Find where the given text appears and provide that cell's center as (x, y) coordinate. 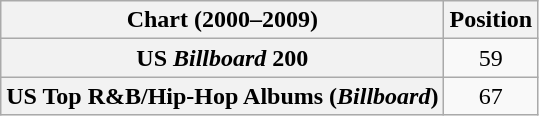
Position (491, 20)
Chart (2000–2009) (222, 20)
US Billboard 200 (222, 58)
59 (491, 58)
67 (491, 96)
US Top R&B/Hip-Hop Albums (Billboard) (222, 96)
